Extract the (X, Y) coordinate from the center of the cell holding the provided text.  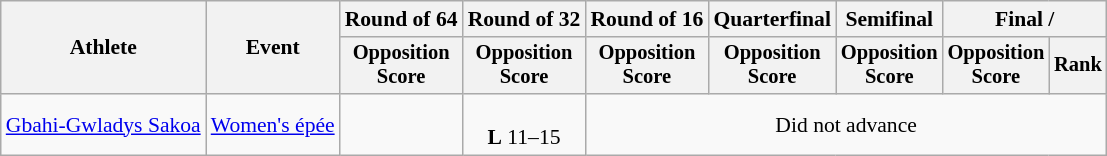
Gbahi-Gwladys Sakoa (104, 124)
Round of 64 (402, 19)
Did not advance (846, 124)
Athlete (104, 48)
L 11–15 (524, 124)
Women's épée (273, 124)
Rank (1078, 66)
Quarterfinal (772, 19)
Event (273, 48)
Semifinal (890, 19)
Round of 16 (646, 19)
Final / (1025, 19)
Round of 32 (524, 19)
